Determine the [X, Y] coordinate at the center of the cell enclosing the given text.  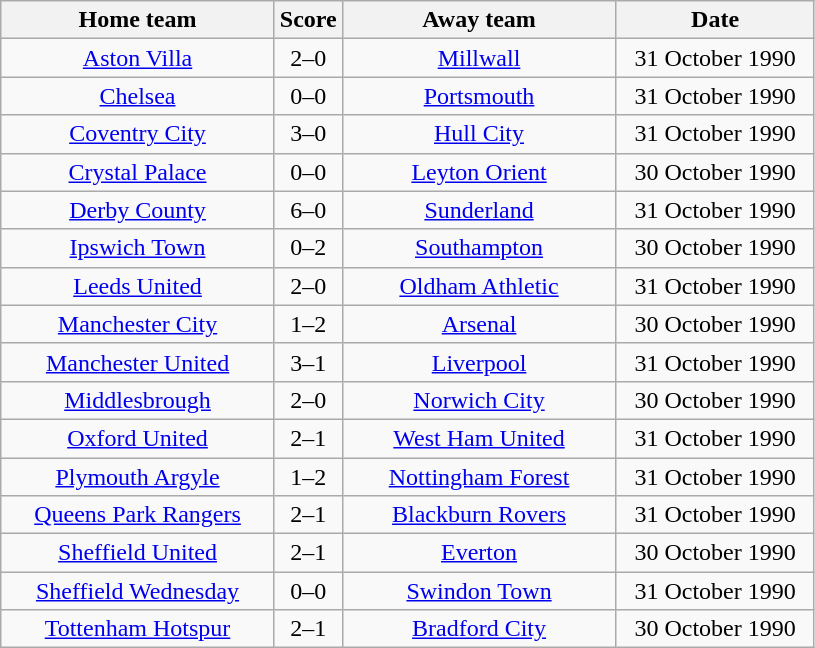
Hull City [479, 134]
6–0 [308, 210]
3–0 [308, 134]
Liverpool [479, 362]
Portsmouth [479, 96]
Leyton Orient [479, 172]
Blackburn Rovers [479, 515]
0–2 [308, 248]
Home team [138, 20]
Oxford United [138, 438]
Plymouth Argyle [138, 477]
3–1 [308, 362]
Chelsea [138, 96]
Swindon Town [479, 591]
Derby County [138, 210]
Leeds United [138, 286]
Bradford City [479, 629]
Southampton [479, 248]
Everton [479, 553]
Coventry City [138, 134]
Arsenal [479, 324]
Score [308, 20]
Manchester United [138, 362]
Tottenham Hotspur [138, 629]
Manchester City [138, 324]
Millwall [479, 58]
Ipswich Town [138, 248]
Away team [479, 20]
Sheffield Wednesday [138, 591]
Sheffield United [138, 553]
Crystal Palace [138, 172]
Oldham Athletic [479, 286]
Queens Park Rangers [138, 515]
Sunderland [479, 210]
Aston Villa [138, 58]
Middlesbrough [138, 400]
West Ham United [479, 438]
Nottingham Forest [479, 477]
Norwich City [479, 400]
Date [716, 20]
